Determine the [x, y] coordinate at the center of the cell enclosing the given text.  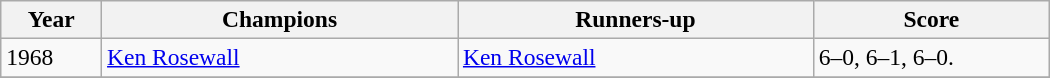
Score [931, 19]
6–0, 6–1, 6–0. [931, 57]
Year [52, 19]
Champions [280, 19]
Runners-up [636, 19]
1968 [52, 57]
